Pinpoint the cell where the given text exists, returning its (X, Y) midpoint coordinate. 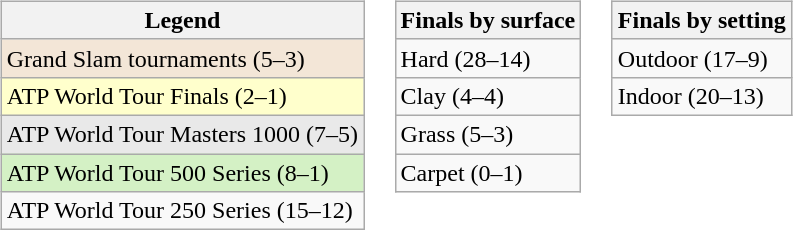
Grand Slam tournaments (5–3) (182, 58)
Hard (28–14) (488, 58)
Clay (4–4) (488, 96)
Carpet (0–1) (488, 173)
Indoor (20–13) (702, 96)
Finals by surface (488, 20)
Legend (182, 20)
ATP World Tour 250 Series (15–12) (182, 211)
Outdoor (17–9) (702, 58)
ATP World Tour Masters 1000 (7–5) (182, 134)
Grass (5–3) (488, 134)
Finals by setting (702, 20)
ATP World Tour Finals (2–1) (182, 96)
ATP World Tour 500 Series (8–1) (182, 173)
